Locate the cell with the specified text and output its [x, y] center coordinate. 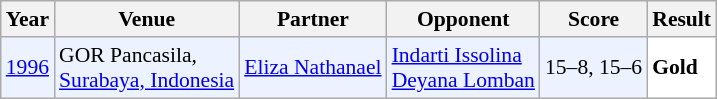
Gold [682, 68]
GOR Pancasila,Surabaya, Indonesia [146, 68]
Indarti Issolina Deyana Lomban [464, 68]
1996 [28, 68]
Venue [146, 19]
Score [594, 19]
Opponent [464, 19]
Year [28, 19]
15–8, 15–6 [594, 68]
Result [682, 19]
Partner [312, 19]
Eliza Nathanael [312, 68]
